Locate the cell with the specified text and output its (x, y) center coordinate. 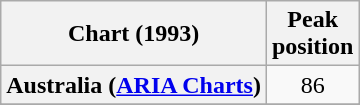
Peakposition (312, 34)
Chart (1993) (134, 34)
86 (312, 85)
Australia (ARIA Charts) (134, 85)
